Determine the (X, Y) coordinate at the center of the cell enclosing the given text.  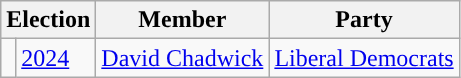
Party (364, 20)
2024 (56, 58)
Member (182, 20)
Election (48, 20)
David Chadwick (182, 58)
Liberal Democrats (364, 58)
